Identify which cell holds the provided text, then report its (X, Y) central coordinate. 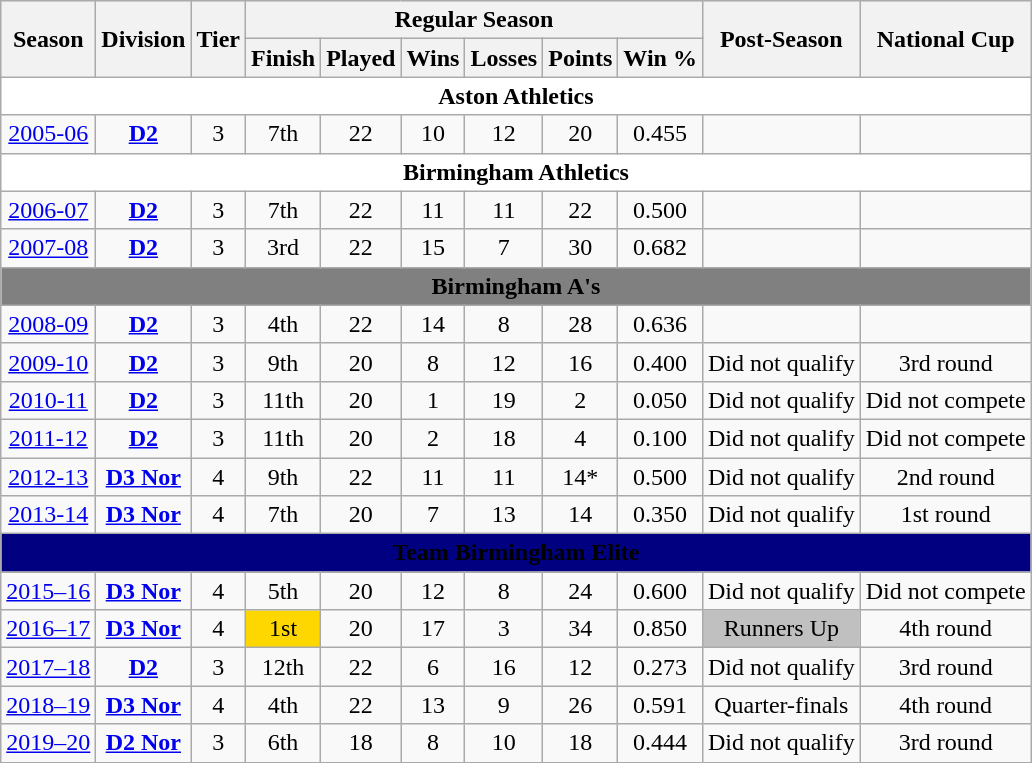
1 (433, 400)
24 (580, 591)
2018–19 (48, 705)
15 (433, 248)
Birmingham Athletics (516, 172)
0.400 (660, 362)
12th (284, 667)
1st (284, 629)
19 (504, 400)
Win % (660, 58)
0.050 (660, 400)
Tier (218, 39)
2019–20 (48, 743)
3rd (284, 248)
Division (144, 39)
2007-08 (48, 248)
Played (361, 58)
34 (580, 629)
2013-14 (48, 515)
National Cup (946, 39)
Regular Season (474, 20)
2009-10 (48, 362)
2006-07 (48, 210)
Aston Athletics (516, 96)
Post-Season (781, 39)
5th (284, 591)
30 (580, 248)
2005-06 (48, 134)
0.600 (660, 591)
6 (433, 667)
6th (284, 743)
0.591 (660, 705)
0.636 (660, 324)
Team Birmingham Elite (516, 553)
Quarter-finals (781, 705)
0.273 (660, 667)
0.455 (660, 134)
Birmingham A's (516, 286)
0.444 (660, 743)
2017–18 (48, 667)
0.100 (660, 438)
2012-13 (48, 477)
17 (433, 629)
Wins (433, 58)
2015–16 (48, 591)
Runners Up (781, 629)
2008-09 (48, 324)
2010-11 (48, 400)
14* (580, 477)
Finish (284, 58)
1st round (946, 515)
2nd round (946, 477)
Losses (504, 58)
0.350 (660, 515)
2011-12 (48, 438)
0.850 (660, 629)
Points (580, 58)
2016–17 (48, 629)
Season (48, 39)
26 (580, 705)
9 (504, 705)
28 (580, 324)
D2 Nor (144, 743)
0.682 (660, 248)
